Locate the cell with the specified text and output its (X, Y) center coordinate. 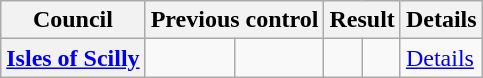
Isles of Scilly (73, 58)
Previous control (234, 20)
Result (362, 20)
Council (73, 20)
